Locate the cell with the specified text and output its (x, y) center coordinate. 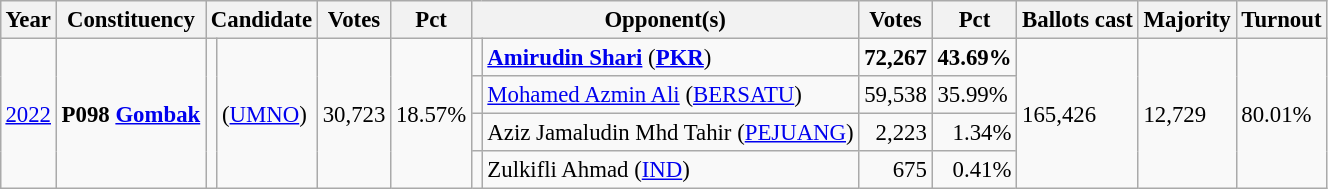
Zulkifli Ahmad (IND) (670, 170)
59,538 (896, 95)
35.99% (974, 95)
0.41% (974, 170)
Opponent(s) (664, 20)
675 (896, 170)
Mohamed Azmin Ali (BERSATU) (670, 95)
(UMNO) (268, 113)
43.69% (974, 57)
12,729 (1187, 113)
2022 (28, 113)
Candidate (262, 20)
30,723 (354, 113)
Turnout (1282, 20)
18.57% (432, 113)
Year (28, 20)
72,267 (896, 57)
2,223 (896, 133)
Amirudin Shari (PKR) (670, 57)
1.34% (974, 133)
Majority (1187, 20)
Ballots cast (1078, 20)
Aziz Jamaludin Mhd Tahir (PEJUANG) (670, 133)
80.01% (1282, 113)
165,426 (1078, 113)
Constituency (130, 20)
P098 Gombak (130, 113)
